Capture the cell that displays the provided text and extract its [X, Y] central coordinate. 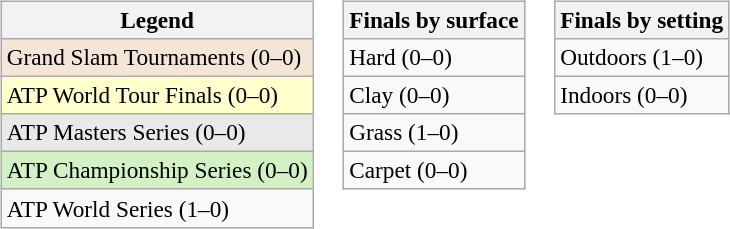
Grand Slam Tournaments (0–0) [157, 57]
Carpet (0–0) [434, 171]
Clay (0–0) [434, 95]
ATP World Tour Finals (0–0) [157, 95]
ATP World Series (1–0) [157, 208]
Legend [157, 20]
Outdoors (1–0) [642, 57]
Grass (1–0) [434, 133]
ATP Masters Series (0–0) [157, 133]
Finals by surface [434, 20]
Indoors (0–0) [642, 95]
ATP Championship Series (0–0) [157, 171]
Hard (0–0) [434, 57]
Finals by setting [642, 20]
